From the cell containing the given text, extract its center point as [x, y] coordinate. 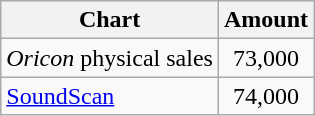
74,000 [266, 96]
73,000 [266, 58]
Amount [266, 20]
Oricon physical sales [110, 58]
Chart [110, 20]
SoundScan [110, 96]
